Find where the given text appears and provide that cell's center as [x, y] coordinate. 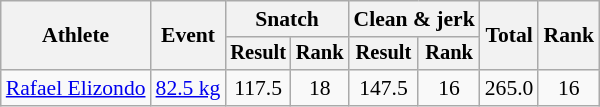
82.5 kg [188, 88]
117.5 [258, 88]
Total [510, 36]
Clean & jerk [414, 19]
147.5 [384, 88]
265.0 [510, 88]
Event [188, 36]
Rafael Elizondo [76, 88]
18 [320, 88]
Athlete [76, 36]
Snatch [286, 19]
